Detect which cell encompasses the target text, then output its (X, Y) center coordinate. 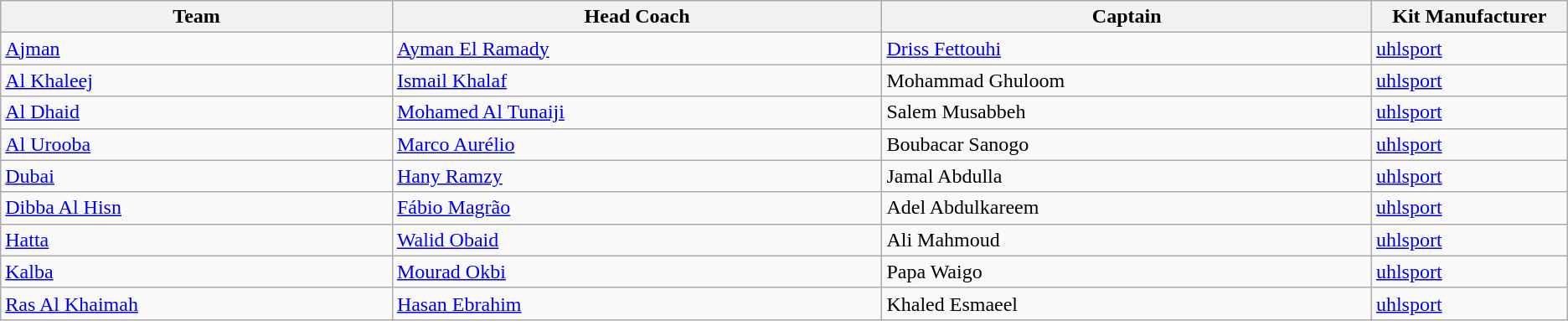
Ayman El Ramady (637, 49)
Ali Mahmoud (1127, 240)
Captain (1127, 17)
Mohamed Al Tunaiji (637, 112)
Fábio Magrão (637, 208)
Al Khaleej (197, 80)
Dubai (197, 176)
Mohammad Ghuloom (1127, 80)
Driss Fettouhi (1127, 49)
Head Coach (637, 17)
Khaled Esmaeel (1127, 303)
Al Urooba (197, 144)
Ajman (197, 49)
Adel Abdulkareem (1127, 208)
Hatta (197, 240)
Jamal Abdulla (1127, 176)
Marco Aurélio (637, 144)
Ismail Khalaf (637, 80)
Dibba Al Hisn (197, 208)
Kalba (197, 272)
Team (197, 17)
Boubacar Sanogo (1127, 144)
Al Dhaid (197, 112)
Ras Al Khaimah (197, 303)
Hasan Ebrahim (637, 303)
Papa Waigo (1127, 272)
Salem Musabbeh (1127, 112)
Mourad Okbi (637, 272)
Hany Ramzy (637, 176)
Kit Manufacturer (1469, 17)
Walid Obaid (637, 240)
